For the text-containing cell, return its midpoint in (X, Y) coordinate format. 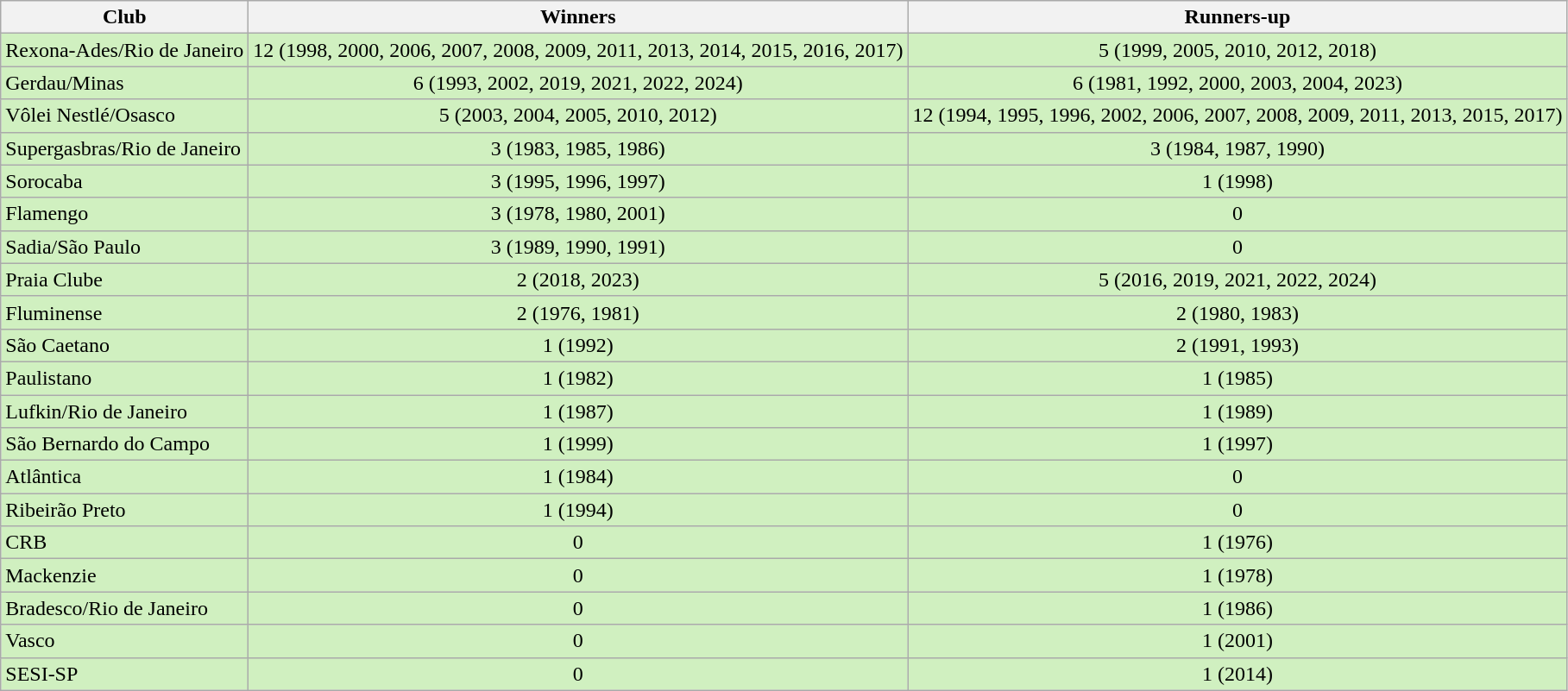
SESI-SP (124, 674)
Bradesco/Rio de Janeiro (124, 608)
12 (1998, 2000, 2006, 2007, 2008, 2009, 2011, 2013, 2014, 2015, 2016, 2017) (578, 50)
2 (2018, 2023) (578, 280)
Fluminense (124, 312)
1 (1984) (578, 477)
1 (1986) (1237, 608)
Gerdau/Minas (124, 83)
1 (1985) (1237, 378)
Runners-up (1237, 17)
1 (1994) (578, 510)
1 (2014) (1237, 674)
1 (1978) (1237, 575)
Paulistano (124, 378)
Sadia/São Paulo (124, 247)
Vôlei Nestlé/Osasco (124, 116)
Supergasbras/Rio de Janeiro (124, 148)
3 (1989, 1990, 1991) (578, 247)
Mackenzie (124, 575)
1 (1989) (1237, 411)
1 (1999) (578, 444)
Rexona-Ades/Rio de Janeiro (124, 50)
CRB (124, 543)
1 (1997) (1237, 444)
1 (1992) (578, 345)
São Caetano (124, 345)
1 (1982) (578, 378)
Club (124, 17)
5 (2003, 2004, 2005, 2010, 2012) (578, 116)
Flamengo (124, 214)
3 (1983, 1985, 1986) (578, 148)
Vasco (124, 641)
1 (1976) (1237, 543)
1 (2001) (1237, 641)
3 (1978, 1980, 2001) (578, 214)
Sorocaba (124, 181)
Winners (578, 17)
2 (1980, 1983) (1237, 312)
1 (1987) (578, 411)
6 (1993, 2002, 2019, 2021, 2022, 2024) (578, 83)
3 (1995, 1996, 1997) (578, 181)
São Bernardo do Campo (124, 444)
5 (2016, 2019, 2021, 2022, 2024) (1237, 280)
2 (1976, 1981) (578, 312)
2 (1991, 1993) (1237, 345)
6 (1981, 1992, 2000, 2003, 2004, 2023) (1237, 83)
12 (1994, 1995, 1996, 2002, 2006, 2007, 2008, 2009, 2011, 2013, 2015, 2017) (1237, 116)
Ribeirão Preto (124, 510)
Praia Clube (124, 280)
1 (1998) (1237, 181)
5 (1999, 2005, 2010, 2012, 2018) (1237, 50)
Lufkin/Rio de Janeiro (124, 411)
3 (1984, 1987, 1990) (1237, 148)
Atlântica (124, 477)
